Determine the [x, y] coordinate at the center of the cell enclosing the given text.  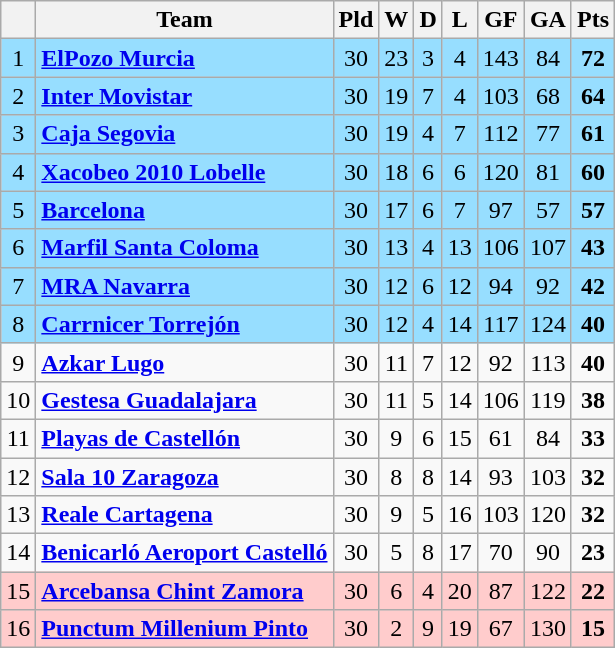
Azkar Lugo [184, 362]
Marfil Santa Coloma [184, 248]
L [460, 20]
97 [500, 210]
Barcelona [184, 210]
64 [592, 96]
Carrnicer Torrejón [184, 324]
Arcebansa Chint Zamora [184, 591]
1 [18, 58]
18 [396, 172]
70 [500, 553]
ElPozo Murcia [184, 58]
94 [500, 286]
90 [548, 553]
60 [592, 172]
Sala 10 Zaragoza [184, 477]
Caja Segovia [184, 134]
22 [592, 591]
20 [460, 591]
42 [592, 286]
87 [500, 591]
Playas de Castellón [184, 438]
Reale Cartagena [184, 515]
Inter Movistar [184, 96]
143 [500, 58]
Gestesa Guadalajara [184, 400]
67 [500, 629]
77 [548, 134]
Xacobeo 2010 Lobelle [184, 172]
MRA Navarra [184, 286]
38 [592, 400]
112 [500, 134]
107 [548, 248]
130 [548, 629]
Punctum Millenium Pinto [184, 629]
43 [592, 248]
GA [548, 20]
Pld [356, 20]
68 [548, 96]
117 [500, 324]
D [428, 20]
Pts [592, 20]
119 [548, 400]
72 [592, 58]
81 [548, 172]
93 [500, 477]
124 [548, 324]
W [396, 20]
Benicarló Aeroport Castelló [184, 553]
Team [184, 20]
GF [500, 20]
33 [592, 438]
122 [548, 591]
113 [548, 362]
10 [18, 400]
